Extract the (X, Y) coordinate from the center of the cell holding the provided text.  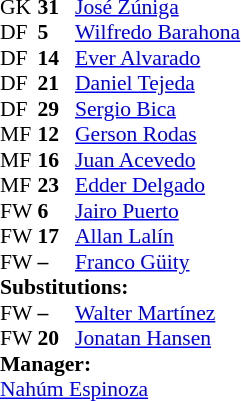
Jonatan Hansen (158, 339)
6 (57, 211)
Franco Güity (158, 262)
Walter Martínez (158, 313)
Substitutions: (120, 287)
5 (57, 33)
16 (57, 160)
Sergio Bica (158, 109)
17 (57, 237)
Daniel Tejeda (158, 83)
14 (57, 58)
20 (57, 339)
Edder Delgado (158, 185)
23 (57, 185)
21 (57, 83)
Wilfredo Barahona (158, 33)
Jairo Puerto (158, 211)
Gerson Rodas (158, 135)
Juan Acevedo (158, 160)
Allan Lalín (158, 237)
Ever Alvarado (158, 58)
29 (57, 109)
Manager: (120, 364)
12 (57, 135)
